Capture the cell that displays the provided text and extract its (X, Y) central coordinate. 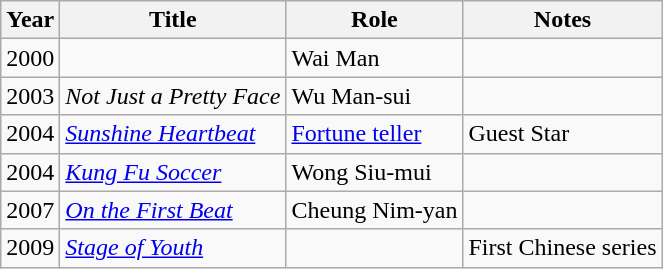
Wai Man (374, 58)
Fortune teller (374, 134)
Year (30, 20)
Guest Star (562, 134)
2007 (30, 210)
Wu Man-sui (374, 96)
Title (173, 20)
Cheung Nim-yan (374, 210)
First Chinese series (562, 248)
Role (374, 20)
2000 (30, 58)
Sunshine Heartbeat (173, 134)
Notes (562, 20)
On the First Beat (173, 210)
Not Just a Pretty Face (173, 96)
Stage of Youth (173, 248)
2009 (30, 248)
2003 (30, 96)
Wong Siu-mui (374, 172)
Kung Fu Soccer (173, 172)
